Pinpoint the cell where the given text exists, returning its [X, Y] midpoint coordinate. 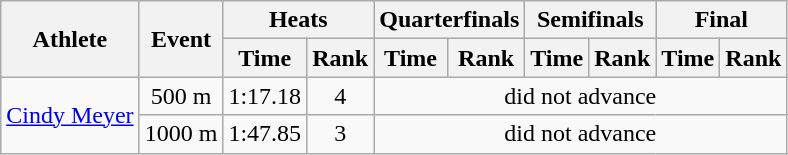
Final [722, 20]
Quarterfinals [450, 20]
4 [340, 96]
500 m [181, 96]
Event [181, 39]
Athlete [70, 39]
3 [340, 134]
Semifinals [590, 20]
1000 m [181, 134]
Cindy Meyer [70, 115]
Heats [298, 20]
1:17.18 [265, 96]
1:47.85 [265, 134]
